Locate the cell with the specified text and output its [x, y] center coordinate. 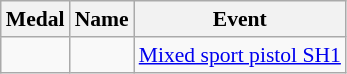
Event [240, 19]
Name [102, 19]
Medal [36, 19]
Mixed sport pistol SH1 [240, 55]
